Return (x, y) of the center of cell containing provided text 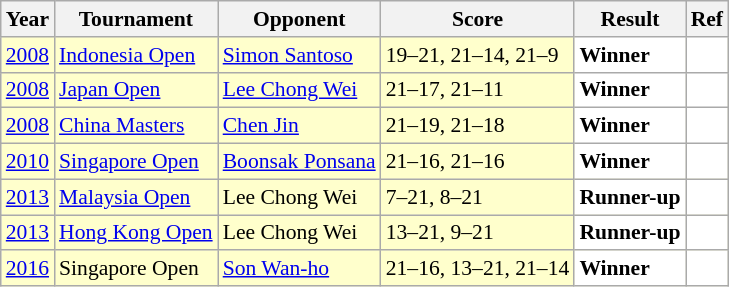
Chen Jin (300, 126)
Boonsak Ponsana (300, 162)
2010 (28, 162)
13–21, 9–21 (478, 233)
21–16, 13–21, 21–14 (478, 269)
Simon Santoso (300, 55)
Year (28, 19)
21–19, 21–18 (478, 126)
Indonesia Open (136, 55)
Ref (707, 19)
Japan Open (136, 90)
19–21, 21–14, 21–9 (478, 55)
2016 (28, 269)
21–17, 21–11 (478, 90)
Result (630, 19)
Son Wan-ho (300, 269)
Tournament (136, 19)
Score (478, 19)
7–21, 8–21 (478, 197)
Hong Kong Open (136, 233)
21–16, 21–16 (478, 162)
China Masters (136, 126)
Malaysia Open (136, 197)
Opponent (300, 19)
